Detect which cell encompasses the target text, then output its [x, y] center coordinate. 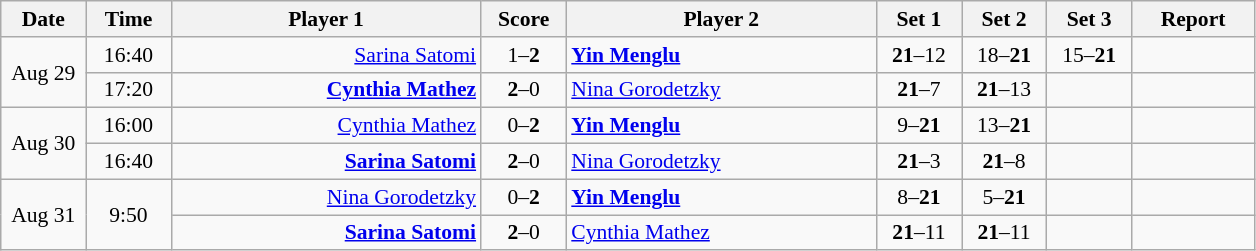
8–21 [918, 197]
9–21 [918, 126]
Aug 30 [44, 144]
1–2 [524, 55]
21–7 [918, 90]
Player 1 [326, 19]
18–21 [1004, 55]
Player 2 [721, 19]
Aug 29 [44, 72]
21–13 [1004, 90]
Set 1 [918, 19]
16:00 [128, 126]
21–3 [918, 162]
15–21 [1090, 55]
9:50 [128, 214]
Report [1194, 19]
17:20 [128, 90]
21–8 [1004, 162]
13–21 [1004, 126]
5–21 [1004, 197]
Score [524, 19]
Aug 31 [44, 214]
Set 2 [1004, 19]
21–12 [918, 55]
Date [44, 19]
Set 3 [1090, 19]
Time [128, 19]
